Provide the [x, y] coordinate of the cell's center where the given text is located.  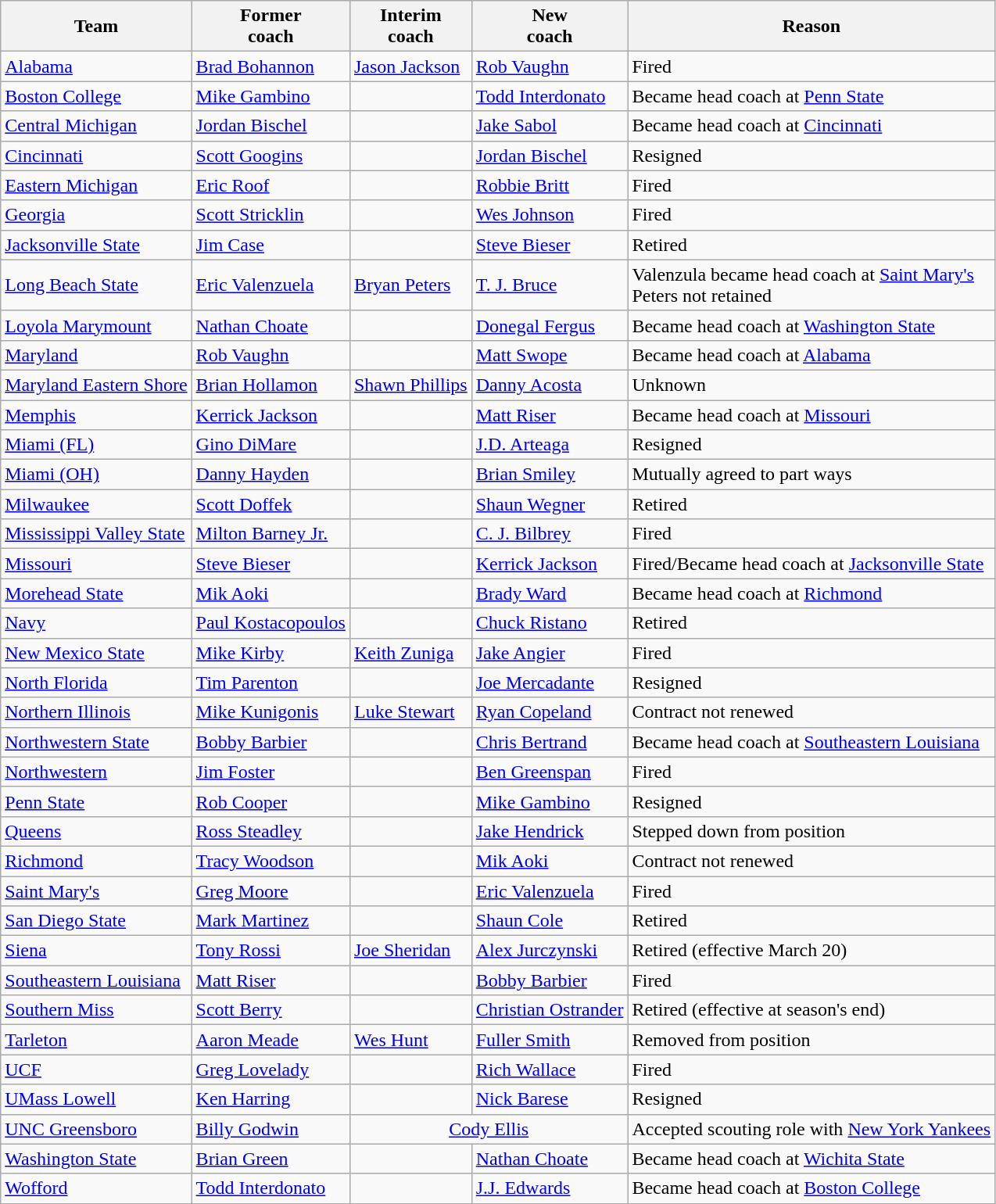
Chuck Ristano [550, 623]
Gino DiMare [270, 445]
Billy Godwin [270, 1129]
Team [96, 27]
Joe Sheridan [410, 951]
Wes Johnson [550, 215]
Maryland [96, 355]
Retired (effective March 20) [811, 951]
Shaun Cole [550, 921]
Memphis [96, 415]
Fired/Became head coach at Jacksonville State [811, 564]
Became head coach at Penn State [811, 96]
Jason Jackson [410, 66]
Jacksonville State [96, 245]
Brian Green [270, 1159]
Loyola Marymount [96, 325]
Became head coach at Boston College [811, 1188]
Valenzula became head coach at Saint Mary'sPeters not retained [811, 285]
Ben Greenspan [550, 772]
Removed from position [811, 1040]
Jim Foster [270, 772]
Brian Smiley [550, 475]
Newcoach [550, 27]
Wofford [96, 1188]
Maryland Eastern Shore [96, 385]
Danny Hayden [270, 475]
Robbie Britt [550, 185]
Brady Ward [550, 593]
Miami (FL) [96, 445]
Washington State [96, 1159]
Interimcoach [410, 27]
Tarleton [96, 1040]
Milton Barney Jr. [270, 534]
Retired (effective at season's end) [811, 1010]
Navy [96, 623]
New Mexico State [96, 653]
Chris Bertrand [550, 742]
Christian Ostrander [550, 1010]
T. J. Bruce [550, 285]
Mike Kirby [270, 653]
Morehead State [96, 593]
Scott Stricklin [270, 215]
C. J. Bilbrey [550, 534]
Aaron Meade [270, 1040]
UMass Lowell [96, 1099]
Siena [96, 951]
Richmond [96, 861]
Queens [96, 831]
Became head coach at Southeastern Louisiana [811, 742]
Georgia [96, 215]
Long Beach State [96, 285]
Mike Kunigonis [270, 712]
Rob Cooper [270, 801]
Central Michigan [96, 126]
UNC Greensboro [96, 1129]
Tracy Woodson [270, 861]
Bryan Peters [410, 285]
Became head coach at Cincinnati [811, 126]
Matt Swope [550, 355]
Became head coach at Washington State [811, 325]
Tim Parenton [270, 683]
Ken Harring [270, 1099]
Became head coach at Missouri [811, 415]
Greg Moore [270, 890]
Mark Martinez [270, 921]
Alex Jurczynski [550, 951]
San Diego State [96, 921]
Unknown [811, 385]
Scott Doffek [270, 504]
Eric Roof [270, 185]
Saint Mary's [96, 890]
Missouri [96, 564]
Milwaukee [96, 504]
Shaun Wegner [550, 504]
Penn State [96, 801]
Southeastern Louisiana [96, 980]
J.J. Edwards [550, 1188]
Jake Hendrick [550, 831]
Donegal Fergus [550, 325]
Became head coach at Richmond [811, 593]
Miami (OH) [96, 475]
Wes Hunt [410, 1040]
Fuller Smith [550, 1040]
Cincinnati [96, 156]
Tony Rossi [270, 951]
Rich Wallace [550, 1070]
Northwestern [96, 772]
Scott Googins [270, 156]
Mississippi Valley State [96, 534]
Jim Case [270, 245]
UCF [96, 1070]
Shawn Phillips [410, 385]
Cody Ellis [488, 1129]
Joe Mercadante [550, 683]
Stepped down from position [811, 831]
Ryan Copeland [550, 712]
Southern Miss [96, 1010]
Brad Bohannon [270, 66]
Jake Sabol [550, 126]
Paul Kostacopoulos [270, 623]
Reason [811, 27]
Became head coach at Wichita State [811, 1159]
Accepted scouting role with New York Yankees [811, 1129]
Greg Lovelady [270, 1070]
Danny Acosta [550, 385]
Alabama [96, 66]
Keith Zuniga [410, 653]
Luke Stewart [410, 712]
Became head coach at Alabama [811, 355]
Mutually agreed to part ways [811, 475]
Scott Berry [270, 1010]
Eastern Michigan [96, 185]
Nick Barese [550, 1099]
Jake Angier [550, 653]
Boston College [96, 96]
North Florida [96, 683]
Brian Hollamon [270, 385]
J.D. Arteaga [550, 445]
Northern Illinois [96, 712]
Northwestern State [96, 742]
Ross Steadley [270, 831]
Formercoach [270, 27]
